Provide the (x, y) coordinate of the cell's center where the given text is located.  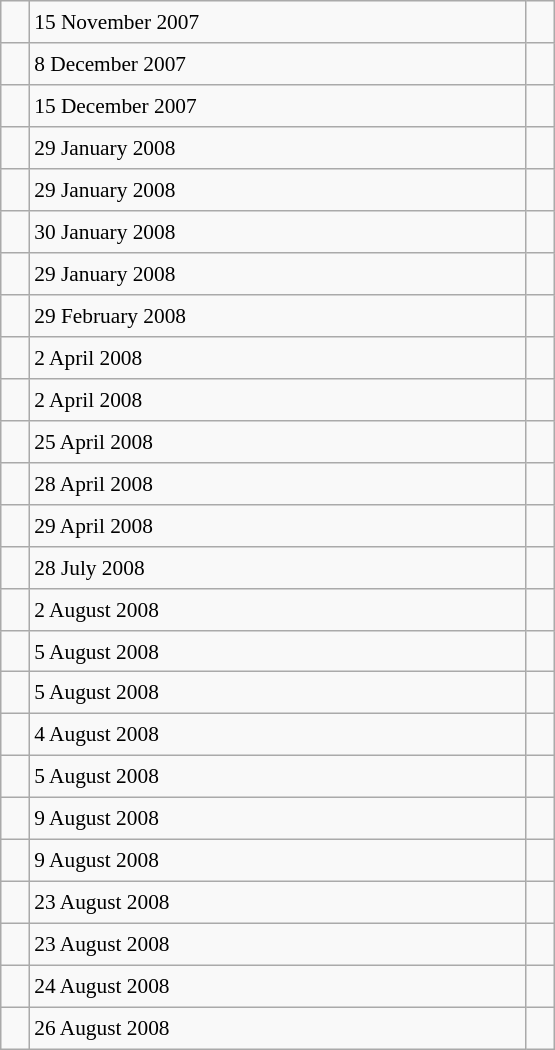
15 November 2007 (278, 22)
29 April 2008 (278, 525)
4 August 2008 (278, 735)
25 April 2008 (278, 441)
29 February 2008 (278, 316)
24 August 2008 (278, 986)
28 April 2008 (278, 483)
28 July 2008 (278, 567)
2 August 2008 (278, 609)
26 August 2008 (278, 1028)
30 January 2008 (278, 232)
8 December 2007 (278, 64)
15 December 2007 (278, 106)
